Provide the [X, Y] coordinate of the cell's center where the given text is located.  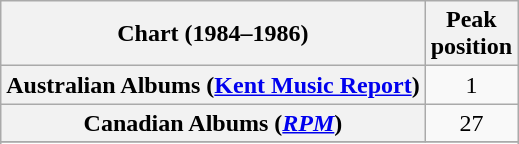
27 [471, 123]
Peakposition [471, 34]
Australian Albums (Kent Music Report) [213, 85]
Canadian Albums (RPM) [213, 123]
Chart (1984–1986) [213, 34]
1 [471, 85]
